For the text-containing cell, return its midpoint in [x, y] coordinate format. 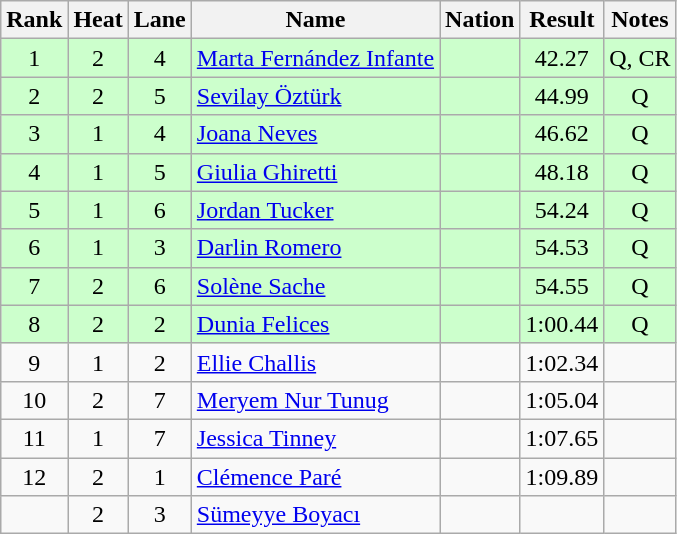
1:00.44 [562, 324]
12 [34, 477]
1:05.04 [562, 400]
Giulia Ghiretti [315, 172]
1:09.89 [562, 477]
54.53 [562, 248]
9 [34, 362]
46.62 [562, 134]
54.24 [562, 210]
8 [34, 324]
48.18 [562, 172]
Rank [34, 20]
Sevilay Öztürk [315, 96]
54.55 [562, 286]
44.99 [562, 96]
11 [34, 438]
Solène Sache [315, 286]
Notes [640, 20]
42.27 [562, 58]
Lane [160, 20]
Jordan Tucker [315, 210]
Joana Neves [315, 134]
Marta Fernández Infante [315, 58]
10 [34, 400]
Nation [480, 20]
Ellie Challis [315, 362]
Name [315, 20]
Q, CR [640, 58]
Sümeyye Boyacı [315, 515]
Dunia Felices [315, 324]
Heat [98, 20]
Result [562, 20]
Jessica Tinney [315, 438]
Clémence Paré [315, 477]
Darlin Romero [315, 248]
Meryem Nur Tunug [315, 400]
1:07.65 [562, 438]
1:02.34 [562, 362]
